From the cell containing the given text, extract its center point as [x, y] coordinate. 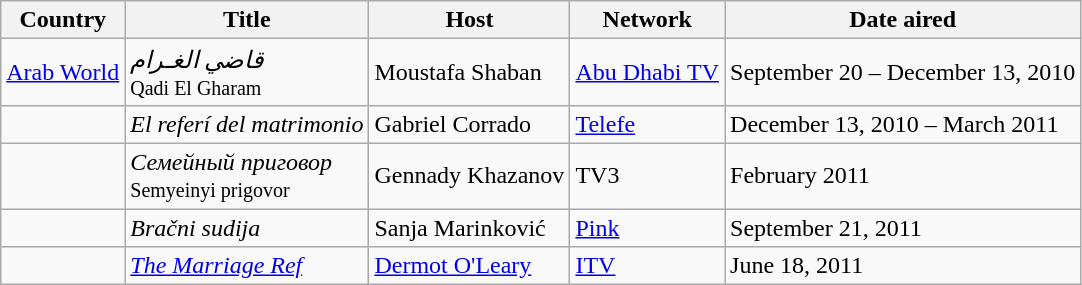
Pink [648, 227]
December 13, 2010 – March 2011 [903, 124]
Date aired [903, 20]
Moustafa Shaban [470, 72]
Bračni sudija [247, 227]
قاضي الغـرامQadi El Gharam [247, 72]
Country [63, 20]
February 2011 [903, 176]
Telefe [648, 124]
ITV [648, 266]
Network [648, 20]
TV3 [648, 176]
September 20 – December 13, 2010 [903, 72]
Sanja Marinković [470, 227]
Gabriel Corrado [470, 124]
June 18, 2011 [903, 266]
Title [247, 20]
Abu Dhabi TV [648, 72]
Dermot O'Leary [470, 266]
Arab World [63, 72]
September 21, 2011 [903, 227]
The Marriage Ref [247, 266]
El referí del matrimonio [247, 124]
Gennady Khazanov [470, 176]
Семейный приговорSemyeinyi prigovor [247, 176]
Host [470, 20]
